Pinpoint the cell where the given text exists, returning its [x, y] midpoint coordinate. 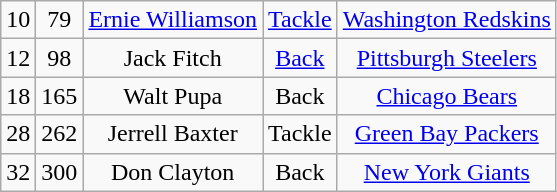
Jack Fitch [173, 58]
New York Giants [446, 172]
28 [18, 134]
Green Bay Packers [446, 134]
300 [60, 172]
262 [60, 134]
98 [60, 58]
12 [18, 58]
165 [60, 96]
Pittsburgh Steelers [446, 58]
Chicago Bears [446, 96]
18 [18, 96]
Don Clayton [173, 172]
Jerrell Baxter [173, 134]
Walt Pupa [173, 96]
10 [18, 20]
79 [60, 20]
32 [18, 172]
Ernie Williamson [173, 20]
Washington Redskins [446, 20]
